Identify which cell holds the provided text, then report its [x, y] central coordinate. 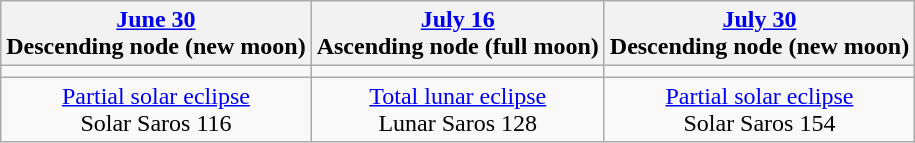
Partial solar eclipseSolar Saros 116 [156, 110]
Total lunar eclipseLunar Saros 128 [458, 110]
July 30Descending node (new moon) [759, 34]
Partial solar eclipseSolar Saros 154 [759, 110]
June 30Descending node (new moon) [156, 34]
July 16Ascending node (full moon) [458, 34]
